Return the (x, y) coordinate for the center point of the cell that contains the specified text.  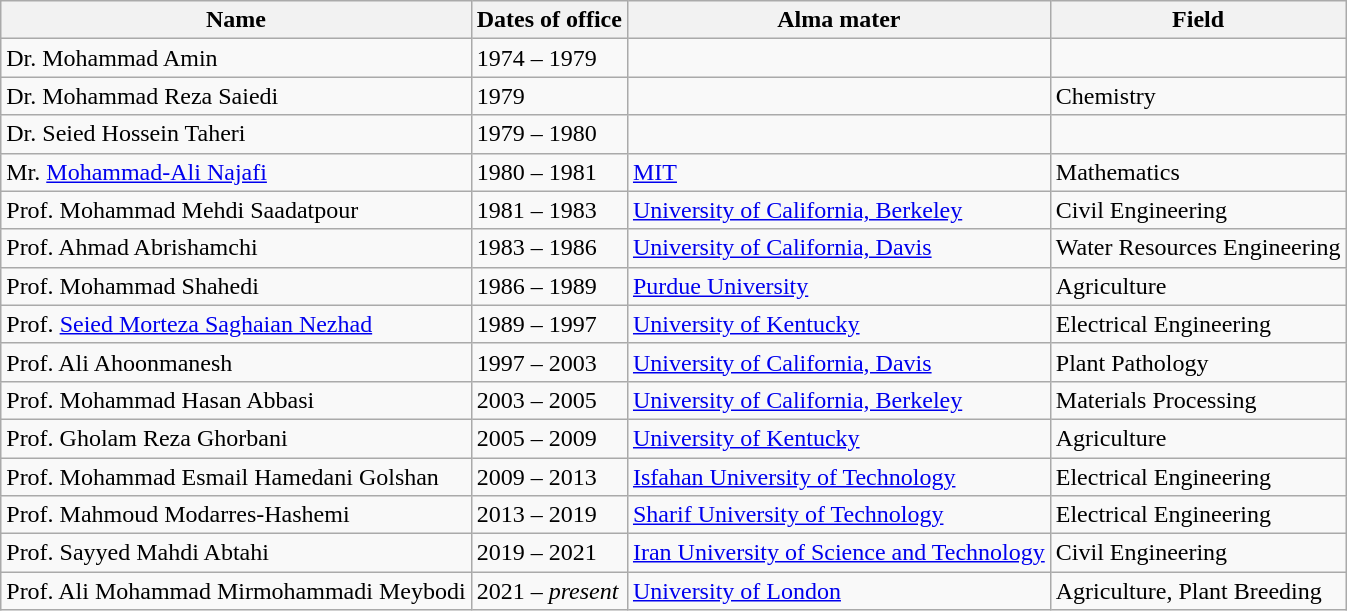
Plant Pathology (1198, 362)
Prof. Seied Morteza Saghaian Nezhad (236, 324)
Prof. Gholam Reza Ghorbani (236, 438)
Dates of office (549, 20)
Agriculture, Plant Breeding (1198, 591)
Water Resources Engineering (1198, 248)
Materials Processing (1198, 400)
Purdue University (838, 286)
Prof. Mohammad Shahedi (236, 286)
Field (1198, 20)
Chemistry (1198, 96)
2019 – 2021 (549, 553)
University of London (838, 591)
Prof. Mohammad Mehdi Saadatpour (236, 210)
2005 – 2009 (549, 438)
2021 – present (549, 591)
1979 (549, 96)
Dr. Mohammad Amin (236, 58)
1989 – 1997 (549, 324)
Prof. Ahmad Abrishamchi (236, 248)
1997 – 2003 (549, 362)
Prof. Mahmoud Modarres-Hashemi (236, 515)
1981 – 1983 (549, 210)
Mr. Mohammad-Ali Najafi (236, 172)
1986 – 1989 (549, 286)
2003 – 2005 (549, 400)
Dr. Mohammad Reza Saiedi (236, 96)
Alma mater (838, 20)
Prof. Ali Mohammad Mirmohammadi Meybodi (236, 591)
Isfahan University of Technology (838, 477)
1983 – 1986 (549, 248)
Iran University of Science and Technology (838, 553)
2009 – 2013 (549, 477)
Dr. Seied Hossein Taheri (236, 134)
Prof. Sayyed Mahdi Abtahi (236, 553)
Prof. Mohammad Hasan Abbasi (236, 400)
Prof. Ali Ahoonmanesh (236, 362)
2013 – 2019 (549, 515)
1979 – 1980 (549, 134)
1974 – 1979 (549, 58)
Prof. Mohammad Esmail Hamedani Golshan (236, 477)
Mathematics (1198, 172)
Sharif University of Technology (838, 515)
Name (236, 20)
1980 – 1981 (549, 172)
MIT (838, 172)
